Extract the [x, y] coordinate from the center of the cell holding the provided text.  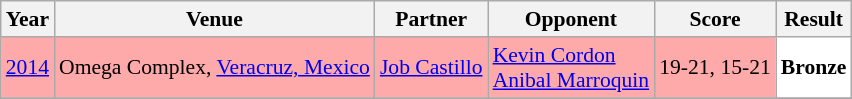
Score [715, 19]
Opponent [572, 19]
Partner [432, 19]
Bronze [814, 68]
19-21, 15-21 [715, 68]
Job Castillo [432, 68]
Result [814, 19]
Year [28, 19]
Venue [214, 19]
Kevin Cordon Anibal Marroquin [572, 68]
Omega Complex, Veracruz, Mexico [214, 68]
2014 [28, 68]
